From the cell containing the given text, extract its center point as (X, Y) coordinate. 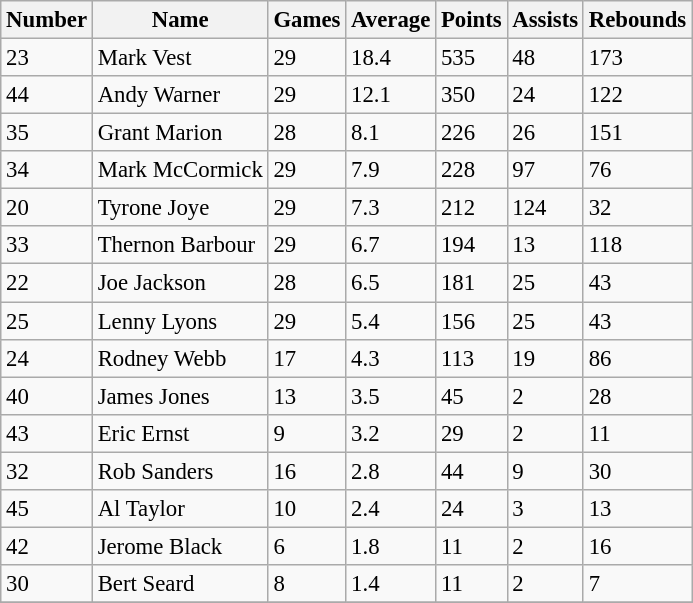
Mark Vest (180, 58)
Name (180, 20)
3 (545, 509)
97 (545, 170)
Al Taylor (180, 509)
6.7 (391, 245)
Joe Jackson (180, 283)
2.4 (391, 509)
7.9 (391, 170)
Thernon Barbour (180, 245)
Games (307, 20)
181 (472, 283)
40 (47, 396)
194 (472, 245)
22 (47, 283)
Bert Seard (180, 584)
156 (472, 321)
17 (307, 358)
Eric Ernst (180, 433)
Points (472, 20)
12.1 (391, 95)
Jerome Black (180, 546)
1.4 (391, 584)
86 (637, 358)
Number (47, 20)
Average (391, 20)
20 (47, 208)
Assists (545, 20)
19 (545, 358)
76 (637, 170)
Lenny Lyons (180, 321)
124 (545, 208)
535 (472, 58)
8.1 (391, 133)
33 (47, 245)
10 (307, 509)
212 (472, 208)
5.4 (391, 321)
4.3 (391, 358)
18.4 (391, 58)
6 (307, 546)
James Jones (180, 396)
42 (47, 546)
Rebounds (637, 20)
34 (47, 170)
350 (472, 95)
Rodney Webb (180, 358)
173 (637, 58)
228 (472, 170)
Tyrone Joye (180, 208)
Rob Sanders (180, 471)
48 (545, 58)
7.3 (391, 208)
Grant Marion (180, 133)
Andy Warner (180, 95)
35 (47, 133)
226 (472, 133)
1.8 (391, 546)
3.5 (391, 396)
Mark McCormick (180, 170)
2.8 (391, 471)
3.2 (391, 433)
7 (637, 584)
151 (637, 133)
118 (637, 245)
122 (637, 95)
23 (47, 58)
26 (545, 133)
113 (472, 358)
6.5 (391, 283)
8 (307, 584)
